Scan for the cell matching the given text and deliver its [x, y] coordinate at center. 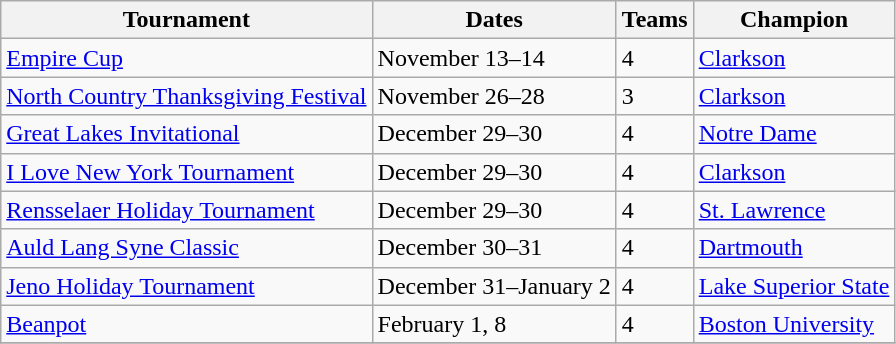
Auld Lang Syne Classic [186, 248]
Champion [794, 20]
November 26–28 [494, 96]
December 30–31 [494, 248]
Rensselaer Holiday Tournament [186, 210]
December 31–January 2 [494, 286]
3 [654, 96]
Tournament [186, 20]
St. Lawrence [794, 210]
I Love New York Tournament [186, 172]
Dartmouth [794, 248]
Jeno Holiday Tournament [186, 286]
November 13–14 [494, 58]
Boston University [794, 324]
Lake Superior State [794, 286]
February 1, 8 [494, 324]
Empire Cup [186, 58]
Teams [654, 20]
Notre Dame [794, 134]
North Country Thanksgiving Festival [186, 96]
Beanpot [186, 324]
Great Lakes Invitational [186, 134]
Dates [494, 20]
